Return the (x, y) coordinate for the center point of the cell that contains the specified text.  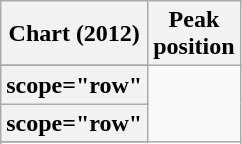
Chart (2012) (74, 34)
Peak position (194, 34)
